Pinpoint the cell where the given text exists, returning its [x, y] midpoint coordinate. 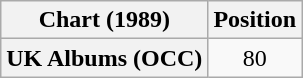
Position [255, 20]
Chart (1989) [104, 20]
UK Albums (OCC) [104, 58]
80 [255, 58]
